Locate the cell with the specified text and output its [x, y] center coordinate. 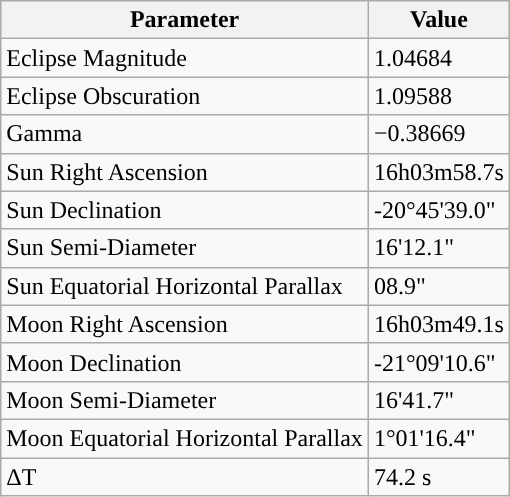
16h03m49.1s [438, 324]
74.2 s [438, 477]
1.09588 [438, 96]
Moon Semi-Diameter [185, 400]
Sun Equatorial Horizontal Parallax [185, 286]
Value [438, 20]
Moon Equatorial Horizontal Parallax [185, 438]
ΔT [185, 477]
Sun Right Ascension [185, 172]
08.9" [438, 286]
Sun Semi-Diameter [185, 248]
Moon Declination [185, 362]
1.04684 [438, 58]
Eclipse Obscuration [185, 96]
Moon Right Ascension [185, 324]
16h03m58.7s [438, 172]
Gamma [185, 134]
Eclipse Magnitude [185, 58]
−0.38669 [438, 134]
-21°09'10.6" [438, 362]
Parameter [185, 20]
Sun Declination [185, 210]
-20°45'39.0" [438, 210]
16'41.7" [438, 400]
1°01'16.4" [438, 438]
16'12.1" [438, 248]
